Search for the cell housing the specified text and yield its [x, y] center coordinate. 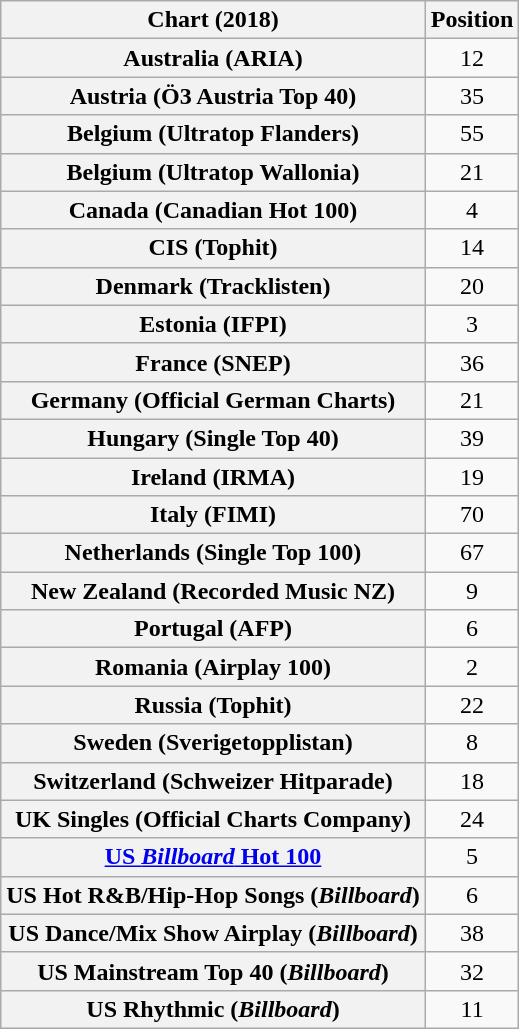
Chart (2018) [213, 20]
US Hot R&B/Hip-Hop Songs (Billboard) [213, 895]
Russia (Tophit) [213, 705]
Sweden (Sverigetopplistan) [213, 743]
Switzerland (Schweizer Hitparade) [213, 781]
Canada (Canadian Hot 100) [213, 210]
Denmark (Tracklisten) [213, 286]
35 [472, 96]
Italy (FIMI) [213, 515]
Belgium (Ultratop Flanders) [213, 134]
2 [472, 667]
Belgium (Ultratop Wallonia) [213, 172]
19 [472, 477]
8 [472, 743]
39 [472, 438]
US Billboard Hot 100 [213, 857]
14 [472, 248]
Hungary (Single Top 40) [213, 438]
UK Singles (Official Charts Company) [213, 819]
New Zealand (Recorded Music NZ) [213, 591]
20 [472, 286]
4 [472, 210]
Romania (Airplay 100) [213, 667]
Australia (ARIA) [213, 58]
Ireland (IRMA) [213, 477]
36 [472, 362]
France (SNEP) [213, 362]
38 [472, 933]
24 [472, 819]
Netherlands (Single Top 100) [213, 553]
18 [472, 781]
67 [472, 553]
3 [472, 324]
Estonia (IFPI) [213, 324]
70 [472, 515]
12 [472, 58]
US Dance/Mix Show Airplay (Billboard) [213, 933]
Germany (Official German Charts) [213, 400]
CIS (Tophit) [213, 248]
22 [472, 705]
11 [472, 1009]
Position [472, 20]
Portugal (AFP) [213, 629]
US Mainstream Top 40 (Billboard) [213, 971]
5 [472, 857]
32 [472, 971]
US Rhythmic (Billboard) [213, 1009]
55 [472, 134]
Austria (Ö3 Austria Top 40) [213, 96]
9 [472, 591]
